Provide the (X, Y) coordinate of the cell's center where the given text is located.  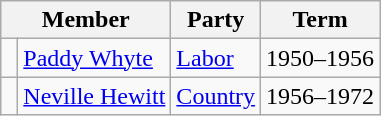
Paddy Whyte (94, 58)
Member (86, 20)
1950–1956 (320, 58)
Party (216, 20)
Neville Hewitt (94, 96)
1956–1972 (320, 96)
Country (216, 96)
Term (320, 20)
Labor (216, 58)
